From the cell containing the given text, extract its center point as (x, y) coordinate. 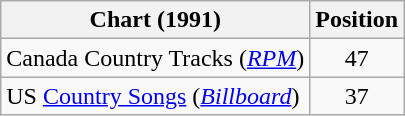
37 (357, 96)
US Country Songs (Billboard) (156, 96)
47 (357, 58)
Position (357, 20)
Canada Country Tracks (RPM) (156, 58)
Chart (1991) (156, 20)
